Locate the cell with the specified text and output its (X, Y) center coordinate. 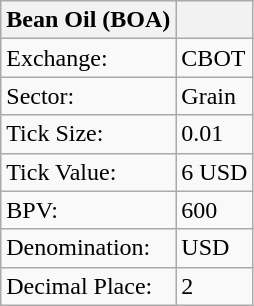
Denomination: (88, 248)
BPV: (88, 210)
6 USD (214, 172)
Exchange: (88, 58)
Tick Value: (88, 172)
600 (214, 210)
USD (214, 248)
Sector: (88, 96)
0.01 (214, 134)
Decimal Place: (88, 286)
Tick Size: (88, 134)
CBOT (214, 58)
2 (214, 286)
Grain (214, 96)
Bean Oil (BOA) (88, 20)
